Extract the (X, Y) coordinate from the center of the cell holding the provided text.  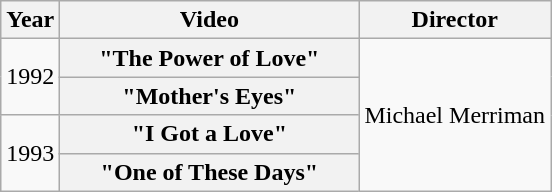
1993 (30, 153)
Year (30, 20)
"One of These Days" (210, 172)
Video (210, 20)
Director (455, 20)
"Mother's Eyes" (210, 96)
Michael Merriman (455, 115)
"The Power of Love" (210, 58)
1992 (30, 77)
"I Got a Love" (210, 134)
